Determine the (x, y) coordinate at the center of the cell enclosing the given text.  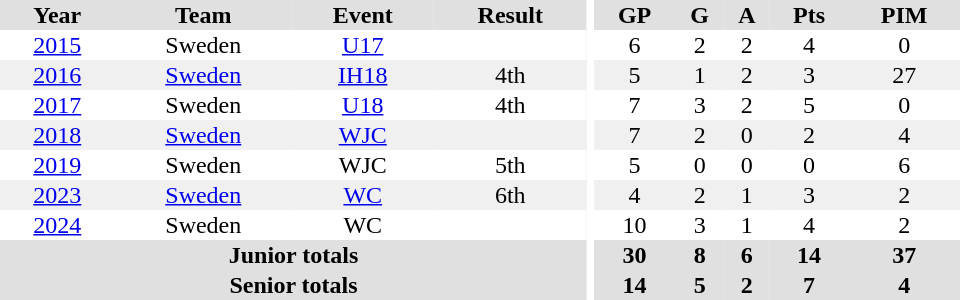
U18 (363, 105)
27 (904, 75)
Senior totals (294, 285)
6th (511, 195)
2016 (58, 75)
2024 (58, 225)
2015 (58, 45)
IH18 (363, 75)
30 (635, 255)
10 (635, 225)
G (700, 15)
Team (204, 15)
Event (363, 15)
Result (511, 15)
2023 (58, 195)
2018 (58, 135)
A (747, 15)
8 (700, 255)
5th (511, 165)
Pts (810, 15)
Junior totals (294, 255)
U17 (363, 45)
37 (904, 255)
GP (635, 15)
Year (58, 15)
PIM (904, 15)
2019 (58, 165)
2017 (58, 105)
